Detect which cell encompasses the target text, then output its (X, Y) center coordinate. 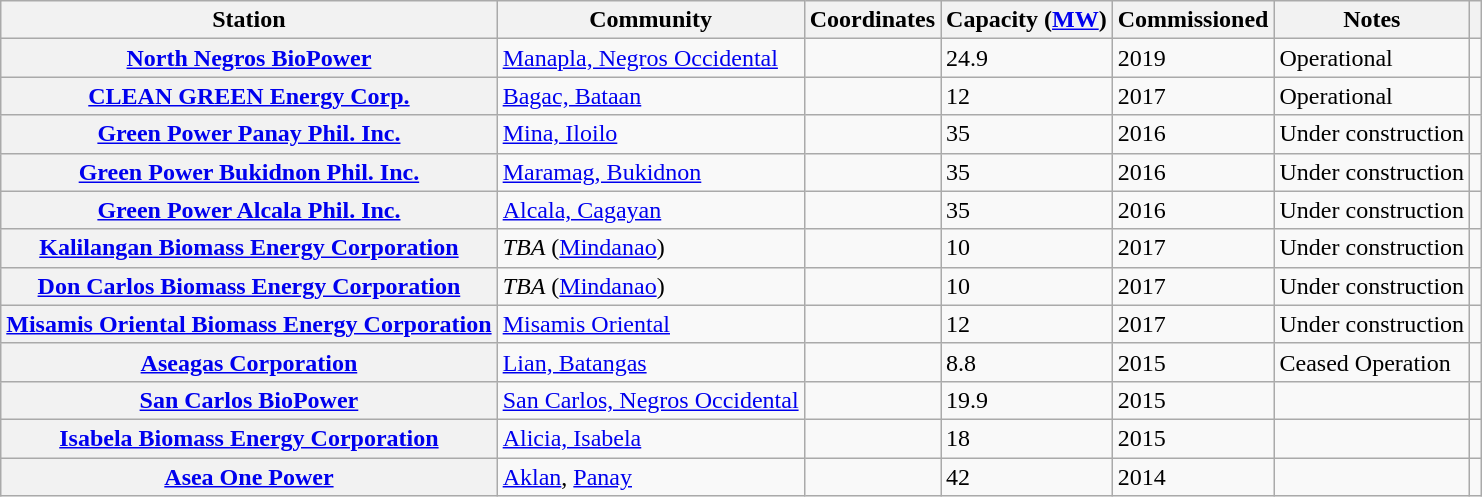
San Carlos BioPower (249, 400)
Maramag, Bukidnon (650, 172)
Green Power Alcala Phil. Inc. (249, 210)
Ceased Operation (1372, 362)
Misamis Oriental Biomass Energy Corporation (249, 324)
Mina, Iloilo (650, 134)
Asea One Power (249, 477)
Green Power Bukidnon Phil. Inc. (249, 172)
Lian, Batangas (650, 362)
Alcala, Cagayan (650, 210)
Isabela Biomass Energy Corporation (249, 438)
42 (1027, 477)
Aseagas Corporation (249, 362)
Manapla, Negros Occidental (650, 58)
2014 (1193, 477)
Commissioned (1193, 20)
24.9 (1027, 58)
Bagac, Bataan (650, 96)
8.8 (1027, 362)
Station (249, 20)
San Carlos, Negros Occidental (650, 400)
Aklan, Panay (650, 477)
Misamis Oriental (650, 324)
Coordinates (872, 20)
Kalilangan Biomass Energy Corporation (249, 248)
Green Power Panay Phil. Inc. (249, 134)
19.9 (1027, 400)
Don Carlos Biomass Energy Corporation (249, 286)
North Negros BioPower (249, 58)
Community (650, 20)
Capacity (MW) (1027, 20)
2019 (1193, 58)
18 (1027, 438)
Alicia, Isabela (650, 438)
CLEAN GREEN Energy Corp. (249, 96)
Notes (1372, 20)
